Return the [X, Y] coordinate for the center point of the cell that contains the specified text.  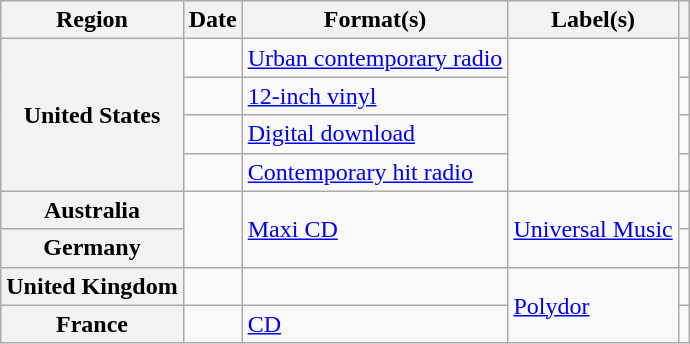
United Kingdom [92, 286]
Contemporary hit radio [375, 172]
Format(s) [375, 20]
Polydor [593, 305]
Region [92, 20]
France [92, 324]
12-inch vinyl [375, 96]
Maxi CD [375, 229]
Urban contemporary radio [375, 58]
Australia [92, 210]
United States [92, 115]
Label(s) [593, 20]
Digital download [375, 134]
CD [375, 324]
Germany [92, 248]
Date [212, 20]
Universal Music [593, 229]
